Provide the (X, Y) coordinate of the cell's center where the given text is located.  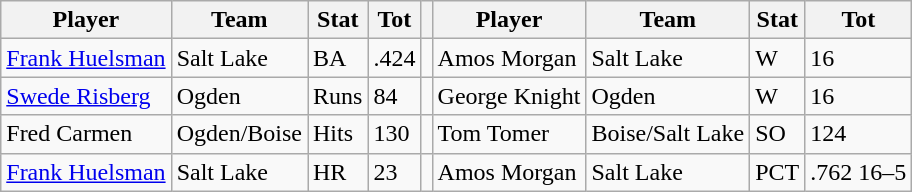
130 (394, 134)
Fred Carmen (86, 134)
SO (778, 134)
George Knight (509, 96)
HR (338, 172)
.424 (394, 58)
Boise/Salt Lake (668, 134)
PCT (778, 172)
124 (858, 134)
23 (394, 172)
Runs (338, 96)
Ogden/Boise (239, 134)
Hits (338, 134)
.762 16–5 (858, 172)
Tom Tomer (509, 134)
BA (338, 58)
Swede Risberg (86, 96)
84 (394, 96)
